Capture the cell that displays the provided text and extract its (x, y) central coordinate. 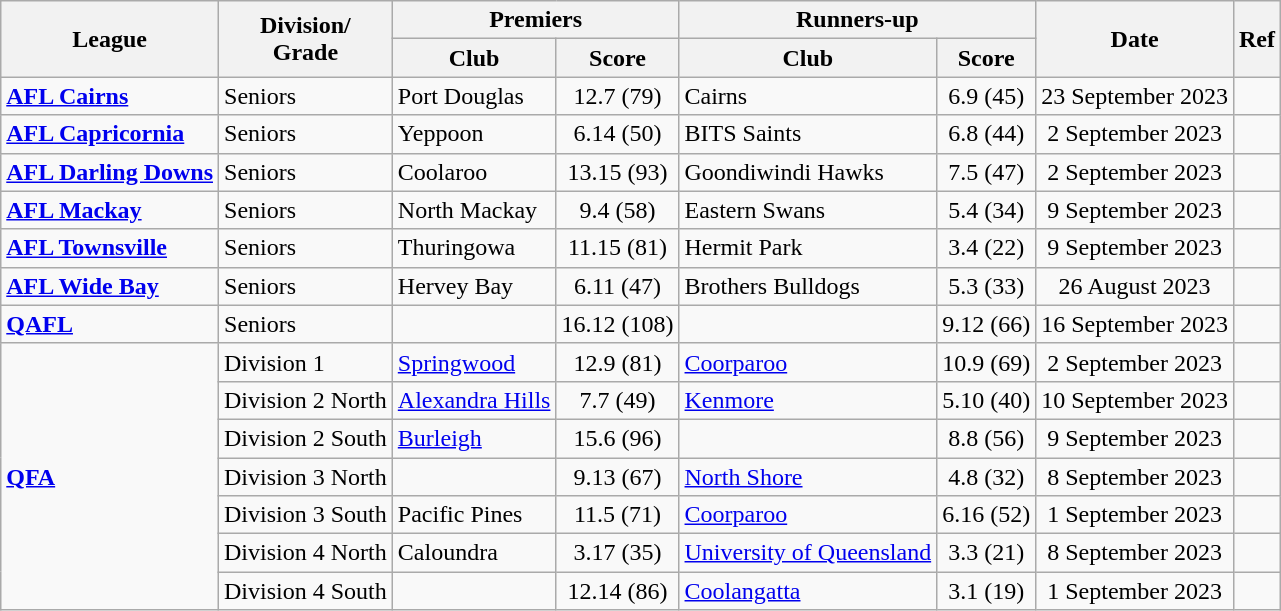
Alexandra Hills (474, 400)
10 September 2023 (1135, 400)
Division 4 South (306, 591)
11.5 (71) (618, 515)
9.13 (67) (618, 477)
13.15 (93) (618, 172)
6.9 (45) (986, 96)
6.8 (44) (986, 134)
5.3 (33) (986, 286)
AFL Cairns (110, 96)
AFL Capricornia (110, 134)
10.9 (69) (986, 362)
Eastern Swans (808, 210)
Division 2 North (306, 400)
26 August 2023 (1135, 286)
AFL Townsville (110, 248)
North Mackay (474, 210)
3.4 (22) (986, 248)
4.8 (32) (986, 477)
12.14 (86) (618, 591)
12.9 (81) (618, 362)
3.1 (19) (986, 591)
Kenmore (808, 400)
League (110, 39)
Coolangatta (808, 591)
Yeppoon (474, 134)
QFA (110, 476)
AFL Wide Bay (110, 286)
Premiers (536, 20)
7.5 (47) (986, 172)
Port Douglas (474, 96)
Brothers Bulldogs (808, 286)
9.4 (58) (618, 210)
University of Queensland (808, 553)
Thuringowa (474, 248)
North Shore (808, 477)
9.12 (66) (986, 324)
5.10 (40) (986, 400)
Date (1135, 39)
AFL Mackay (110, 210)
Hervey Bay (474, 286)
16 September 2023 (1135, 324)
Cairns (808, 96)
Ref (1256, 39)
5.4 (34) (986, 210)
15.6 (96) (618, 438)
Burleigh (474, 438)
12.7 (79) (618, 96)
Springwood (474, 362)
Division/Grade (306, 39)
23 September 2023 (1135, 96)
Runners-up (858, 20)
11.15 (81) (618, 248)
Division 1 (306, 362)
Coolaroo (474, 172)
BITS Saints (808, 134)
Division 3 South (306, 515)
Hermit Park (808, 248)
8.8 (56) (986, 438)
6.14 (50) (618, 134)
Division 3 North (306, 477)
Caloundra (474, 553)
6.11 (47) (618, 286)
16.12 (108) (618, 324)
6.16 (52) (986, 515)
7.7 (49) (618, 400)
Goondiwindi Hawks (808, 172)
AFL Darling Downs (110, 172)
Division 4 North (306, 553)
3.3 (21) (986, 553)
3.17 (35) (618, 553)
Pacific Pines (474, 515)
QAFL (110, 324)
Division 2 South (306, 438)
